Search for the cell housing the specified text and yield its [x, y] center coordinate. 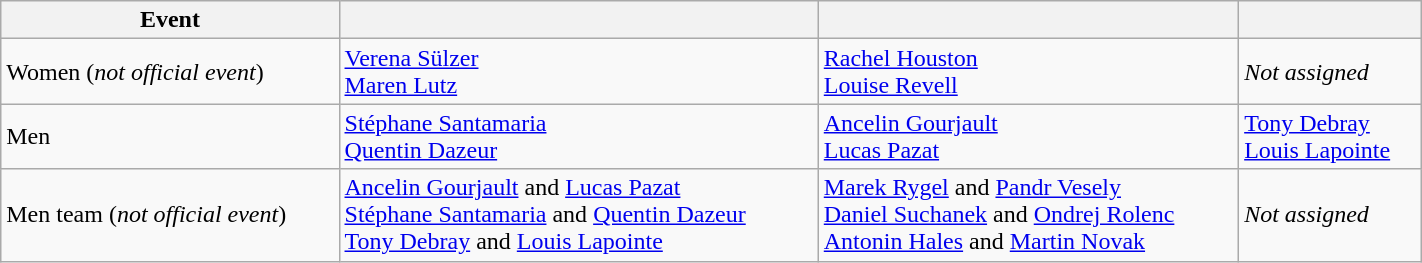
Marek Rygel and Pandr VeselyDaniel Suchanek and Ondrej RolencAntonin Hales and Martin Novak [1028, 215]
Men [170, 136]
Rachel HoustonLouise Revell [1028, 72]
Tony DebrayLouis Lapointe [1330, 136]
Ancelin GourjaultLucas Pazat [1028, 136]
Men team (not official event) [170, 215]
Women (not official event) [170, 72]
Verena SülzerMaren Lutz [578, 72]
Event [170, 20]
Stéphane SantamariaQuentin Dazeur [578, 136]
Ancelin Gourjault and Lucas PazatStéphane Santamaria and Quentin DazeurTony Debray and Louis Lapointe [578, 215]
